Detect which cell encompasses the target text, then output its [X, Y] center coordinate. 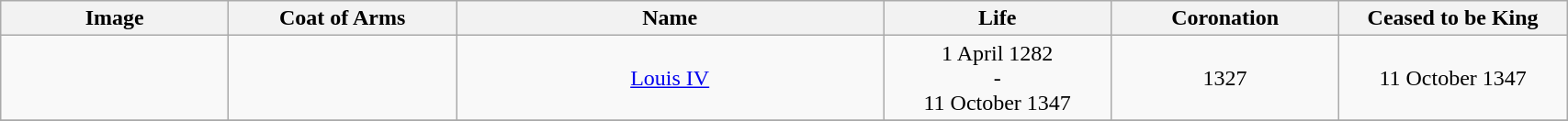
Coat of Arms [343, 18]
Image [115, 18]
Name [671, 18]
1327 [1225, 78]
Coronation [1225, 18]
1 April 1282-11 October 1347 [998, 78]
Ceased to be King [1453, 18]
11 October 1347 [1453, 78]
Life [998, 18]
Louis IV [671, 78]
